Scan for the cell matching the given text and deliver its [x, y] coordinate at center. 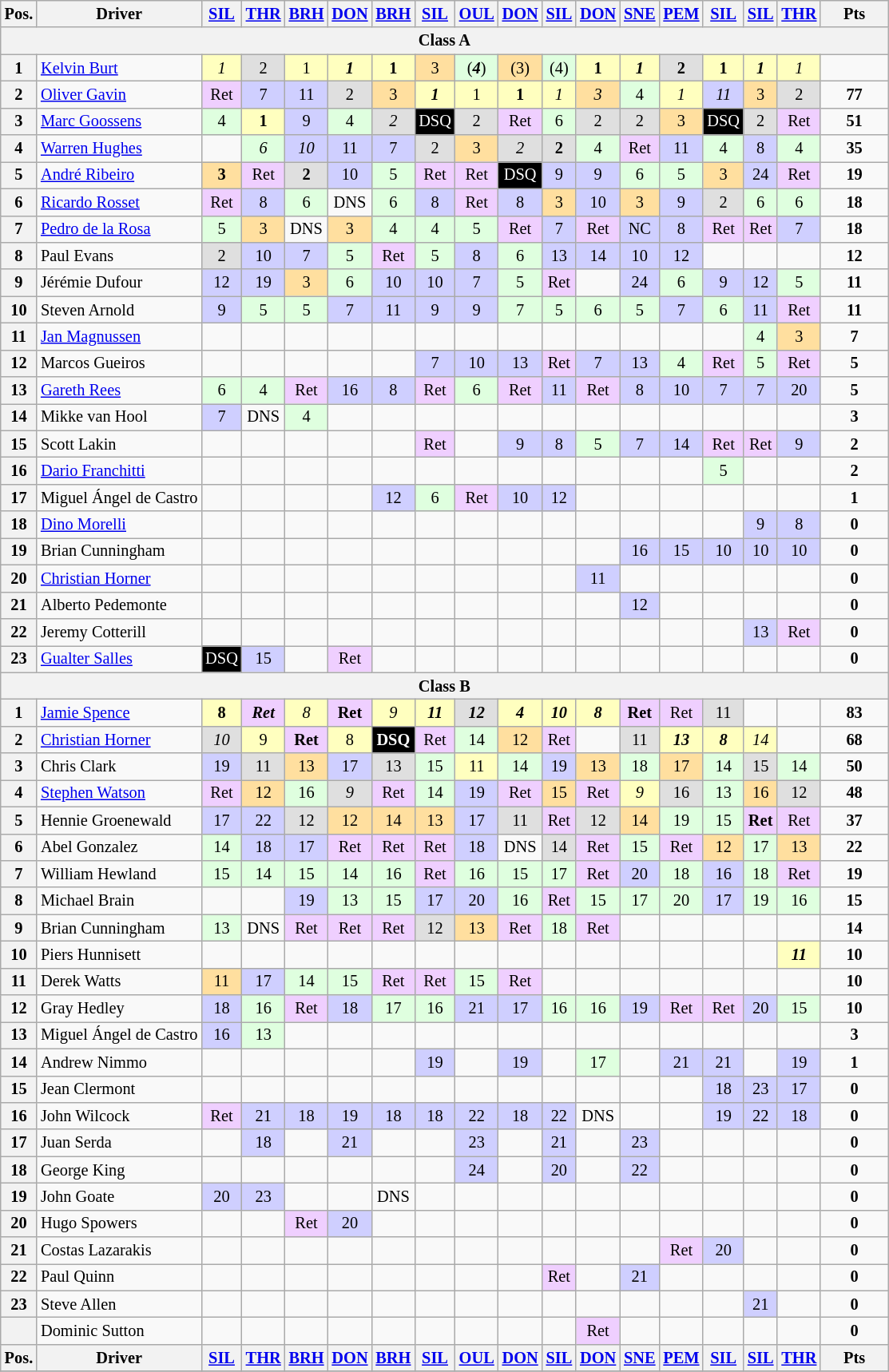
Stephen Watson [119, 793]
68 [855, 740]
Marc Goossens [119, 121]
37 [855, 820]
Steven Arnold [119, 310]
Mikke van Hool [119, 417]
Paul Evans [119, 256]
Dario Franchitti [119, 470]
Michael Brain [119, 901]
Jean Clermont [119, 1089]
Hennie Groenewald [119, 820]
48 [855, 793]
Steve Allen [119, 1304]
George King [119, 1170]
Class A [444, 41]
Andrew Nimmo [119, 1062]
Alberto Pedemonte [119, 605]
Dominic Sutton [119, 1331]
Jeremy Cotterill [119, 632]
Jérémie Dufour [119, 283]
83 [855, 712]
Gareth Rees [119, 391]
Gray Hedley [119, 1009]
André Ribeiro [119, 175]
NC [639, 229]
Pedro de la Rosa [119, 229]
35 [855, 149]
Paul Quinn [119, 1277]
Gualter Salles [119, 659]
77 [855, 94]
(3) [521, 68]
Jamie Spence [119, 712]
Marcos Gueiros [119, 363]
Juan Serda [119, 1143]
Abel Gonzalez [119, 847]
John Wilcock [119, 1116]
Scott Lakin [119, 444]
Class B [444, 686]
Kelvin Burt [119, 68]
Oliver Gavin [119, 94]
Jan Magnussen [119, 336]
Piers Hunnisett [119, 954]
Hugo Spowers [119, 1223]
51 [855, 121]
Derek Watts [119, 981]
Warren Hughes [119, 149]
Costas Lazarakis [119, 1251]
William Hewland [119, 874]
Ricardo Rosset [119, 202]
Dino Morelli [119, 525]
John Goate [119, 1196]
Chris Clark [119, 767]
50 [855, 767]
